Detect which cell encompasses the target text, then output its (X, Y) center coordinate. 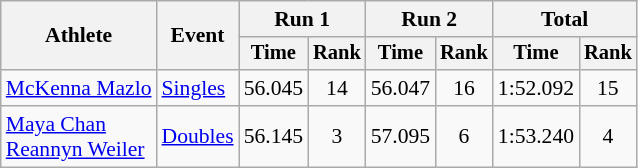
Maya ChanReannyn Weiler (79, 136)
Total (565, 19)
56.145 (274, 136)
Event (198, 36)
3 (337, 136)
4 (608, 136)
1:53.240 (536, 136)
56.047 (400, 88)
6 (464, 136)
1:52.092 (536, 88)
15 (608, 88)
Athlete (79, 36)
14 (337, 88)
Run 1 (302, 19)
56.045 (274, 88)
Doubles (198, 136)
Run 2 (430, 19)
16 (464, 88)
57.095 (400, 136)
Singles (198, 88)
McKenna Mazlo (79, 88)
